Search for the cell housing the specified text and yield its (X, Y) center coordinate. 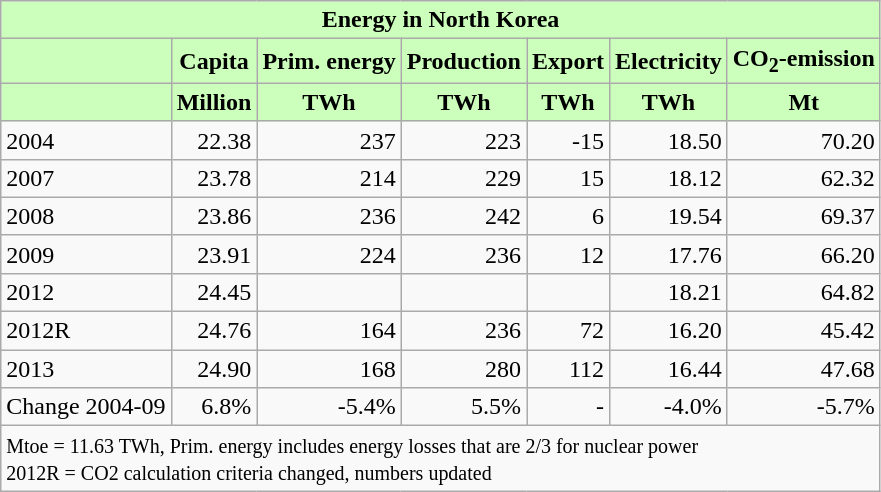
16.20 (669, 331)
70.20 (804, 140)
17.76 (669, 254)
Mt (804, 102)
164 (329, 331)
- (568, 407)
72 (568, 331)
Mtoe = 11.63 TWh, Prim. energy includes energy losses that are 2/3 for nuclear power 2012R = CO2 calculation criteria changed, numbers updated (441, 458)
237 (329, 140)
24.45 (214, 292)
24.76 (214, 331)
-15 (568, 140)
2013 (86, 369)
2009 (86, 254)
2004 (86, 140)
22.38 (214, 140)
-5.4% (329, 407)
Change 2004-09 (86, 407)
-5.7% (804, 407)
23.91 (214, 254)
Electricity (669, 61)
CO2-emission (804, 61)
2012R (86, 331)
2008 (86, 216)
224 (329, 254)
-4.0% (669, 407)
2012 (86, 292)
Energy in North Korea (441, 20)
45.42 (804, 331)
47.68 (804, 369)
Production (464, 61)
23.78 (214, 178)
214 (329, 178)
6 (568, 216)
Prim. energy (329, 61)
24.90 (214, 369)
112 (568, 369)
15 (568, 178)
64.82 (804, 292)
18.50 (669, 140)
16.44 (669, 369)
2007 (86, 178)
19.54 (669, 216)
6.8% (214, 407)
18.12 (669, 178)
Million (214, 102)
Export (568, 61)
23.86 (214, 216)
5.5% (464, 407)
280 (464, 369)
62.32 (804, 178)
66.20 (804, 254)
168 (329, 369)
229 (464, 178)
Capita (214, 61)
18.21 (669, 292)
69.37 (804, 216)
242 (464, 216)
12 (568, 254)
223 (464, 140)
